Identify which cell holds the provided text, then report its [x, y] central coordinate. 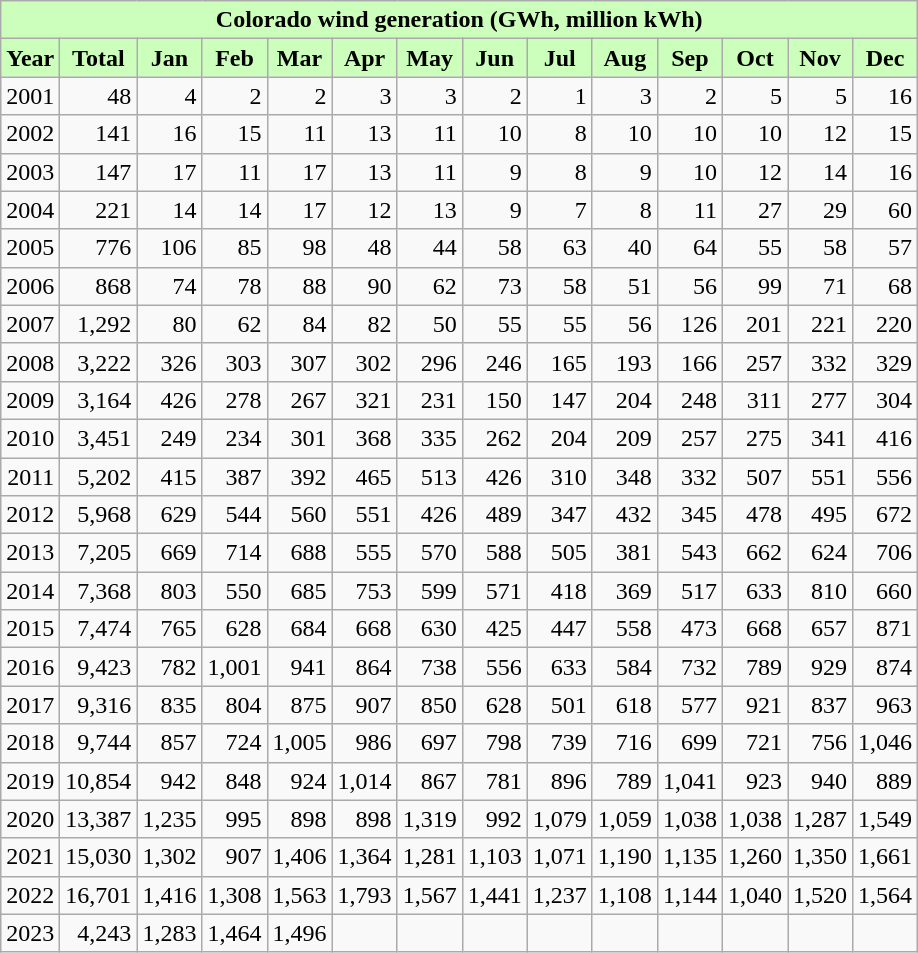
732 [690, 667]
776 [98, 248]
835 [170, 705]
1,564 [886, 895]
7,474 [98, 629]
1,059 [624, 819]
Nov [820, 58]
3,222 [98, 362]
311 [754, 400]
220 [886, 324]
864 [364, 667]
697 [430, 743]
1,563 [300, 895]
368 [364, 438]
721 [754, 743]
415 [170, 477]
2016 [30, 667]
1,287 [820, 819]
1,319 [430, 819]
310 [560, 477]
2002 [30, 134]
1,793 [364, 895]
2005 [30, 248]
9,744 [98, 743]
1,661 [886, 857]
684 [300, 629]
1,237 [560, 895]
929 [820, 667]
369 [624, 591]
738 [430, 667]
501 [560, 705]
571 [494, 591]
558 [624, 629]
82 [364, 324]
4,243 [98, 933]
804 [234, 705]
Sep [690, 58]
Year [30, 58]
875 [300, 705]
425 [494, 629]
1,144 [690, 895]
2007 [30, 324]
3,451 [98, 438]
85 [234, 248]
May [430, 58]
348 [624, 477]
51 [624, 286]
432 [624, 515]
326 [170, 362]
940 [820, 781]
321 [364, 400]
Aug [624, 58]
942 [170, 781]
618 [624, 705]
304 [886, 400]
848 [234, 781]
7,368 [98, 591]
577 [690, 705]
1,292 [98, 324]
234 [234, 438]
Dec [886, 58]
1,549 [886, 819]
3,164 [98, 400]
2022 [30, 895]
4 [170, 96]
1,567 [430, 895]
63 [560, 248]
629 [170, 515]
868 [98, 286]
387 [234, 477]
874 [886, 667]
599 [430, 591]
798 [494, 743]
2018 [30, 743]
231 [430, 400]
724 [234, 743]
699 [690, 743]
2019 [30, 781]
924 [300, 781]
544 [234, 515]
1,302 [170, 857]
2008 [30, 362]
50 [430, 324]
2017 [30, 705]
1,496 [300, 933]
478 [754, 515]
Mar [300, 58]
71 [820, 286]
672 [886, 515]
753 [364, 591]
Oct [754, 58]
1,190 [624, 857]
517 [690, 591]
756 [820, 743]
106 [170, 248]
2014 [30, 591]
88 [300, 286]
5,968 [98, 515]
2023 [30, 933]
60 [886, 210]
657 [820, 629]
465 [364, 477]
57 [886, 248]
29 [820, 210]
1 [560, 96]
2013 [30, 553]
1,520 [820, 895]
1,441 [494, 895]
40 [624, 248]
781 [494, 781]
447 [560, 629]
1,464 [234, 933]
13,387 [98, 819]
141 [98, 134]
555 [364, 553]
685 [300, 591]
837 [820, 705]
1,364 [364, 857]
782 [170, 667]
550 [234, 591]
1,260 [754, 857]
329 [886, 362]
98 [300, 248]
262 [494, 438]
867 [430, 781]
165 [560, 362]
857 [170, 743]
84 [300, 324]
209 [624, 438]
2015 [30, 629]
1,235 [170, 819]
896 [560, 781]
1,040 [754, 895]
Total [98, 58]
73 [494, 286]
Colorado wind generation (GWh, million kWh) [460, 20]
Jun [494, 58]
714 [234, 553]
543 [690, 553]
803 [170, 591]
2006 [30, 286]
1,406 [300, 857]
267 [300, 400]
2021 [30, 857]
303 [234, 362]
630 [430, 629]
301 [300, 438]
418 [560, 591]
Feb [234, 58]
992 [494, 819]
392 [300, 477]
10,854 [98, 781]
Jul [560, 58]
1,103 [494, 857]
662 [754, 553]
923 [754, 781]
381 [624, 553]
90 [364, 286]
1,014 [364, 781]
277 [820, 400]
9,423 [98, 667]
871 [886, 629]
507 [754, 477]
249 [170, 438]
570 [430, 553]
246 [494, 362]
278 [234, 400]
941 [300, 667]
588 [494, 553]
16,701 [98, 895]
126 [690, 324]
850 [430, 705]
2012 [30, 515]
473 [690, 629]
Jan [170, 58]
150 [494, 400]
2020 [30, 819]
78 [234, 286]
765 [170, 629]
660 [886, 591]
201 [754, 324]
Apr [364, 58]
810 [820, 591]
706 [886, 553]
560 [300, 515]
963 [886, 705]
2011 [30, 477]
2003 [30, 172]
1,005 [300, 743]
2004 [30, 210]
2009 [30, 400]
2010 [30, 438]
624 [820, 553]
584 [624, 667]
921 [754, 705]
1,079 [560, 819]
99 [754, 286]
347 [560, 515]
307 [300, 362]
166 [690, 362]
193 [624, 362]
296 [430, 362]
44 [430, 248]
302 [364, 362]
7 [560, 210]
248 [690, 400]
739 [560, 743]
688 [300, 553]
889 [886, 781]
986 [364, 743]
68 [886, 286]
345 [690, 515]
1,001 [234, 667]
995 [234, 819]
505 [560, 553]
74 [170, 286]
489 [494, 515]
27 [754, 210]
275 [754, 438]
1,046 [886, 743]
335 [430, 438]
7,205 [98, 553]
1,041 [690, 781]
2001 [30, 96]
1,108 [624, 895]
513 [430, 477]
1,071 [560, 857]
341 [820, 438]
9,316 [98, 705]
1,350 [820, 857]
1,283 [170, 933]
5,202 [98, 477]
1,135 [690, 857]
1,308 [234, 895]
1,416 [170, 895]
669 [170, 553]
64 [690, 248]
1,281 [430, 857]
15,030 [98, 857]
716 [624, 743]
80 [170, 324]
416 [886, 438]
495 [820, 515]
